Find where the given text appears and provide that cell's center as (X, Y) coordinate. 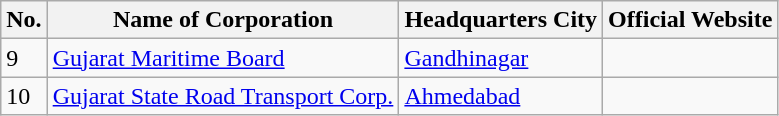
Gujarat Maritime Board (223, 58)
Headquarters City (501, 20)
10 (24, 96)
Ahmedabad (501, 96)
Name of Corporation (223, 20)
Official Website (690, 20)
Gandhinagar (501, 58)
No. (24, 20)
Gujarat State Road Transport Corp. (223, 96)
9 (24, 58)
